Return [x, y] of the center of cell containing provided text 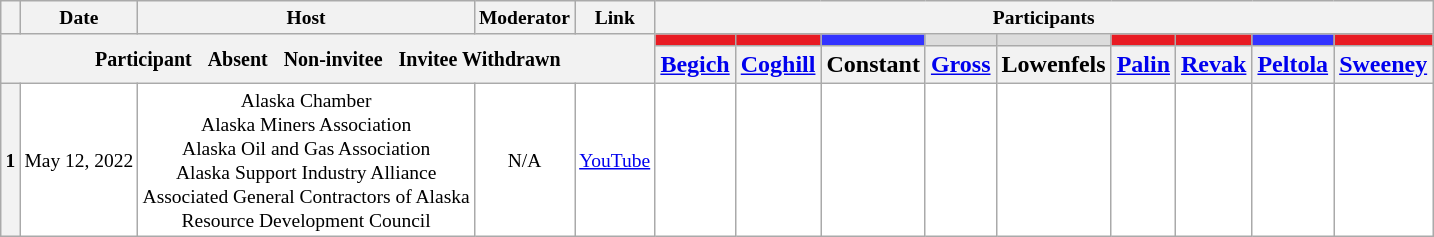
Revak [1214, 64]
Peltola [1293, 64]
Begich [695, 64]
Gross [960, 64]
Link [615, 18]
Participants [1044, 18]
Host [306, 18]
Coghill [778, 64]
N/A [524, 160]
Constant [873, 64]
Sweeney [1384, 64]
Date [79, 18]
Lowenfels [1054, 64]
May 12, 2022 [79, 160]
Palin [1143, 64]
Participant Absent Non-invitee Invitee Withdrawn [328, 58]
Moderator [524, 18]
YouTube [615, 160]
1 [10, 160]
